Locate the cell with the specified text and output its [x, y] center coordinate. 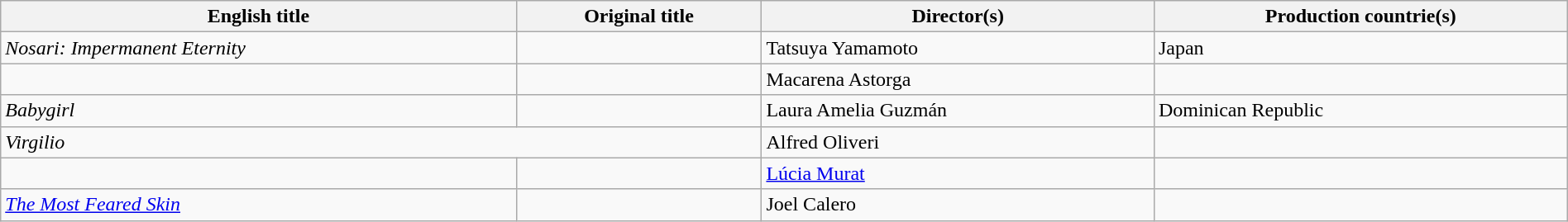
Lúcia Murat [958, 173]
Nosari: Impermanent Eternity [258, 48]
Alfred Oliveri [958, 142]
Japan [1360, 48]
Production countrie(s) [1360, 17]
The Most Feared Skin [258, 205]
Tatsuya Yamamoto [958, 48]
Macarena Astorga [958, 79]
Laura Amelia Guzmán [958, 111]
Joel Calero [958, 205]
Virgilio [381, 142]
English title [258, 17]
Director(s) [958, 17]
Dominican Republic [1360, 111]
Babygirl [258, 111]
Original title [638, 17]
